Return (X, Y) of the center of cell containing provided text 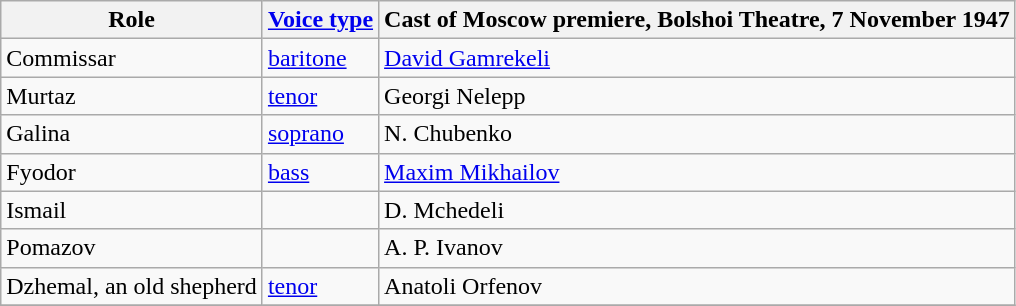
Fyodor (132, 172)
D. Mchedeli (698, 210)
Maxim Mikhailov (698, 172)
Voice type (320, 20)
Pomazov (132, 248)
Commissar (132, 58)
Cast of Moscow premiere, Bolshoi Theatre, 7 November 1947 (698, 20)
Dzhemal, an old shepherd (132, 286)
Georgi Nelepp (698, 96)
soprano (320, 134)
David Gamrekeli (698, 58)
bass (320, 172)
Murtaz (132, 96)
Ismail (132, 210)
baritone (320, 58)
Role (132, 20)
Galina (132, 134)
Anatoli Orfenov (698, 286)
N. Chubenko (698, 134)
A. P. Ivanov (698, 248)
